Find where the given text appears and provide that cell's center as [X, Y] coordinate. 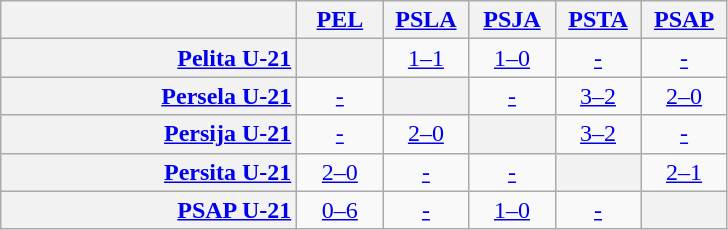
PSTA [598, 20]
Persita U-21 [149, 172]
Persija U-21 [149, 134]
1–1 [426, 58]
2–1 [684, 172]
PSAP [684, 20]
Pelita U-21 [149, 58]
PSLA [426, 20]
PEL [340, 20]
0–6 [340, 210]
Persela U-21 [149, 96]
PSJA [512, 20]
PSAP U-21 [149, 210]
